Output the (X, Y) coordinate of the center of the cell containing the given text.  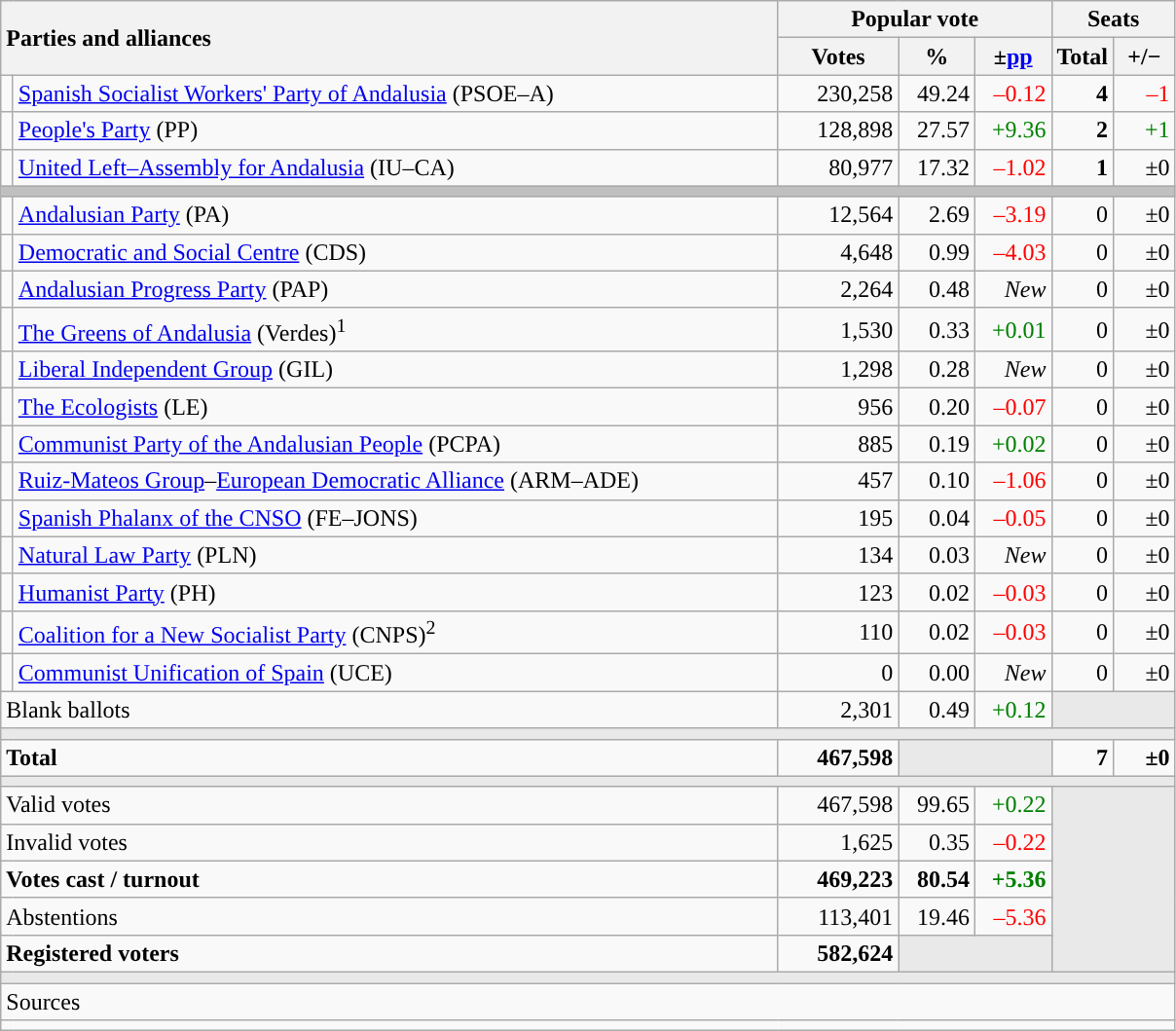
+0.12 (1012, 710)
0.19 (937, 444)
2,301 (838, 710)
195 (838, 518)
0.35 (937, 842)
–3.19 (1012, 215)
People's Party (PP) (395, 130)
Popular vote (915, 19)
Communist Party of the Andalusian People (PCPA) (395, 444)
469,223 (838, 879)
–0.07 (1012, 407)
+0.22 (1012, 805)
Seats (1114, 19)
Votes (838, 56)
0.03 (937, 555)
27.57 (937, 130)
0.00 (937, 673)
Blank ballots (389, 710)
% (937, 56)
–1.02 (1012, 167)
Natural Law Party (PLN) (395, 555)
Andalusian Party (PA) (395, 215)
12,564 (838, 215)
Ruiz-Mateos Group–European Democratic Alliance (ARM–ADE) (395, 481)
Andalusian Progress Party (PAP) (395, 289)
0.04 (937, 518)
7 (1083, 757)
113,401 (838, 916)
The Greens of Andalusia (Verdes)1 (395, 329)
0.33 (937, 329)
±pp (1012, 56)
99.65 (937, 805)
United Left–Assembly for Andalusia (IU–CA) (395, 167)
0.48 (937, 289)
Spanish Socialist Workers' Party of Andalusia (PSOE–A) (395, 93)
0.99 (937, 252)
Invalid votes (389, 842)
+9.36 (1012, 130)
123 (838, 592)
2 (1083, 130)
457 (838, 481)
19.46 (937, 916)
885 (838, 444)
134 (838, 555)
0.49 (937, 710)
17.32 (937, 167)
+1 (1145, 130)
4,648 (838, 252)
–0.22 (1012, 842)
1,625 (838, 842)
582,624 (838, 953)
1,530 (838, 329)
80,977 (838, 167)
Spanish Phalanx of the CNSO (FE–JONS) (395, 518)
110 (838, 633)
+5.36 (1012, 879)
–1.06 (1012, 481)
Registered voters (389, 953)
–5.36 (1012, 916)
Parties and alliances (389, 38)
Sources (588, 1002)
–0.05 (1012, 518)
1 (1083, 167)
Coalition for a New Socialist Party (CNPS)2 (395, 633)
80.54 (937, 879)
Democratic and Social Centre (CDS) (395, 252)
0.10 (937, 481)
–0.12 (1012, 93)
128,898 (838, 130)
49.24 (937, 93)
1,298 (838, 370)
+0.02 (1012, 444)
2,264 (838, 289)
–4.03 (1012, 252)
Votes cast / turnout (389, 879)
2.69 (937, 215)
Humanist Party (PH) (395, 592)
Liberal Independent Group (GIL) (395, 370)
+/− (1145, 56)
+0.01 (1012, 329)
4 (1083, 93)
230,258 (838, 93)
The Ecologists (LE) (395, 407)
Valid votes (389, 805)
–1 (1145, 93)
956 (838, 407)
Abstentions (389, 916)
0.20 (937, 407)
0.28 (937, 370)
Communist Unification of Spain (UCE) (395, 673)
